Output the (x, y) coordinate of the center of the cell containing the given text.  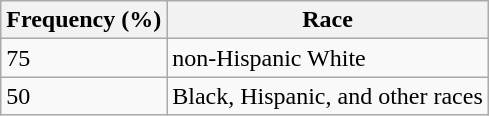
non-Hispanic White (328, 58)
50 (84, 96)
Frequency (%) (84, 20)
Black, Hispanic, and other races (328, 96)
75 (84, 58)
Race (328, 20)
